Pinpoint the cell where the given text exists, returning its [X, Y] midpoint coordinate. 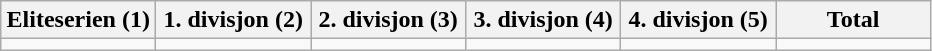
4. divisjon (5) [698, 20]
2. divisjon (3) [388, 20]
3. divisjon (4) [544, 20]
1. divisjon (2) [234, 20]
Eliteserien (1) [78, 20]
Total [854, 20]
